Determine the (x, y) coordinate at the center of the cell enclosing the given text.  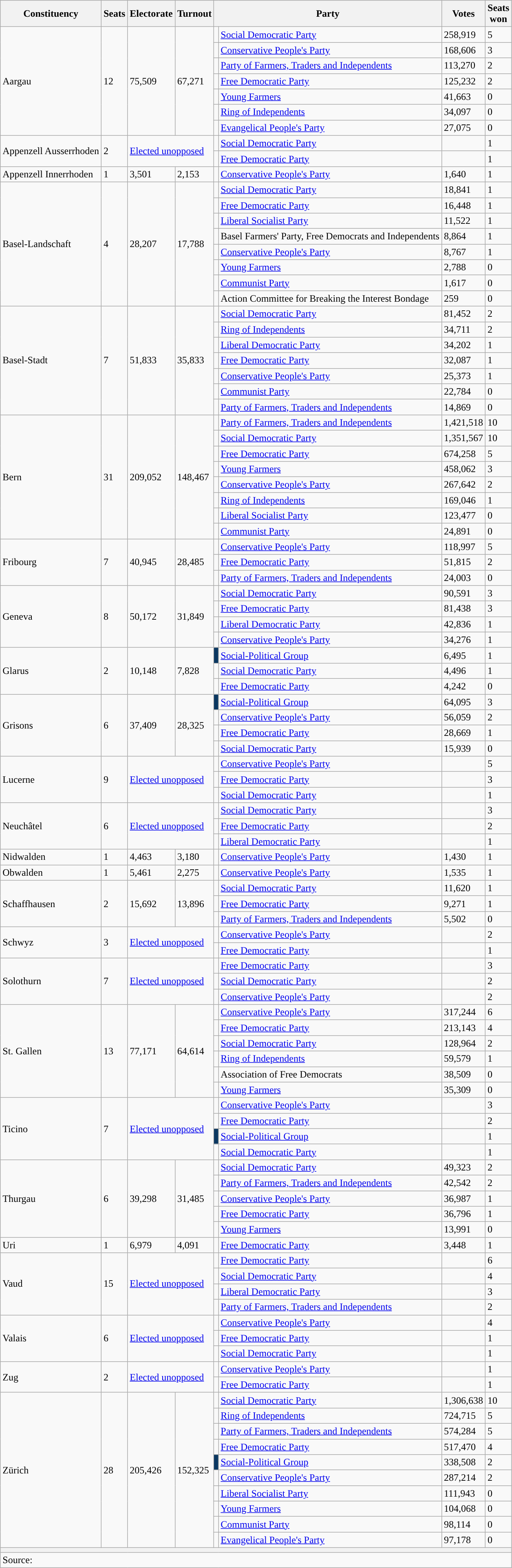
15,939 (463, 749)
12 (114, 81)
Constituency (51, 14)
1,535 (463, 872)
41,663 (463, 97)
17,788 (194, 244)
34,097 (463, 112)
35,309 (463, 1090)
Source: (256, 1560)
75,509 (151, 81)
4,496 (463, 671)
Basel Farmers' Party, Free Democrats and Independents (330, 236)
15,692 (151, 903)
6,979 (151, 1245)
258,919 (463, 35)
Vaud (51, 1284)
28 (114, 1470)
31,485 (194, 1198)
Association of Free Democrats (330, 1074)
34,711 (463, 329)
50,172 (151, 616)
Basel-Stadt (51, 360)
Zürich (51, 1470)
205,426 (151, 1470)
31,849 (194, 616)
81,452 (463, 314)
9 (114, 780)
67,271 (194, 81)
5,461 (151, 872)
3,180 (194, 857)
18,841 (463, 190)
4,463 (151, 857)
338,508 (463, 1462)
51,833 (151, 360)
Votes (463, 14)
Fribourg (51, 562)
Seats (114, 14)
42,836 (463, 624)
9,271 (463, 903)
24,003 (463, 578)
3,501 (151, 174)
13 (114, 1051)
11,620 (463, 888)
15 (114, 1284)
152,325 (194, 1470)
34,202 (463, 345)
13,991 (463, 1230)
213,143 (463, 1028)
37,409 (151, 725)
8,864 (463, 236)
168,606 (463, 50)
317,244 (463, 1012)
St. Gallen (51, 1051)
724,715 (463, 1416)
209,052 (151, 477)
51,815 (463, 562)
98,114 (463, 1524)
1,640 (463, 174)
10,148 (151, 671)
1,421,518 (463, 422)
259 (463, 298)
Aargau (51, 81)
Appenzell Ausserrhoden (51, 151)
113,270 (463, 66)
11,522 (463, 221)
458,062 (463, 469)
Schwyz (51, 942)
1,430 (463, 857)
Geneva (51, 616)
111,943 (463, 1493)
574,284 (463, 1431)
77,171 (151, 1051)
1,351,567 (463, 438)
4,242 (463, 686)
5,502 (463, 919)
Lucerne (51, 780)
38,509 (463, 1074)
Uri (51, 1245)
Grisons (51, 725)
2,275 (194, 872)
34,276 (463, 640)
Obwalden (51, 872)
Party (328, 14)
Valais (51, 1338)
36,796 (463, 1214)
59,579 (463, 1059)
1,617 (463, 283)
Zug (51, 1377)
42,542 (463, 1183)
Glarus (51, 671)
Thurgau (51, 1198)
40,945 (151, 562)
Schaffhausen (51, 903)
118,997 (463, 547)
16,448 (463, 205)
6,495 (463, 655)
Nidwalden (51, 857)
7,828 (194, 671)
31 (114, 477)
35,833 (194, 360)
1,306,638 (463, 1400)
56,059 (463, 718)
13,896 (194, 903)
Electorate (151, 14)
148,467 (194, 477)
27,075 (463, 128)
28,669 (463, 733)
49,323 (463, 1167)
8,767 (463, 252)
24,891 (463, 531)
2,788 (463, 267)
287,214 (463, 1478)
674,258 (463, 454)
Basel-Landschaft (51, 244)
90,591 (463, 593)
39,298 (151, 1198)
Neuchâtel (51, 826)
3,448 (463, 1245)
Turnout (194, 14)
Appenzell Innerrhoden (51, 174)
Bern (51, 477)
32,087 (463, 360)
81,438 (463, 609)
97,178 (463, 1540)
28,325 (194, 725)
25,373 (463, 376)
2,153 (194, 174)
28,485 (194, 562)
64,095 (463, 702)
14,869 (463, 407)
104,068 (463, 1509)
125,232 (463, 81)
28,207 (151, 244)
Ticino (51, 1129)
Action Committee for Breaking the Interest Bondage (330, 298)
267,642 (463, 485)
128,964 (463, 1043)
64,614 (194, 1051)
Solothurn (51, 981)
Seatswon (499, 14)
8 (114, 616)
4,091 (194, 1245)
36,987 (463, 1198)
123,477 (463, 516)
517,470 (463, 1447)
169,046 (463, 500)
22,784 (463, 391)
